Capture the cell that displays the provided text and extract its [X, Y] central coordinate. 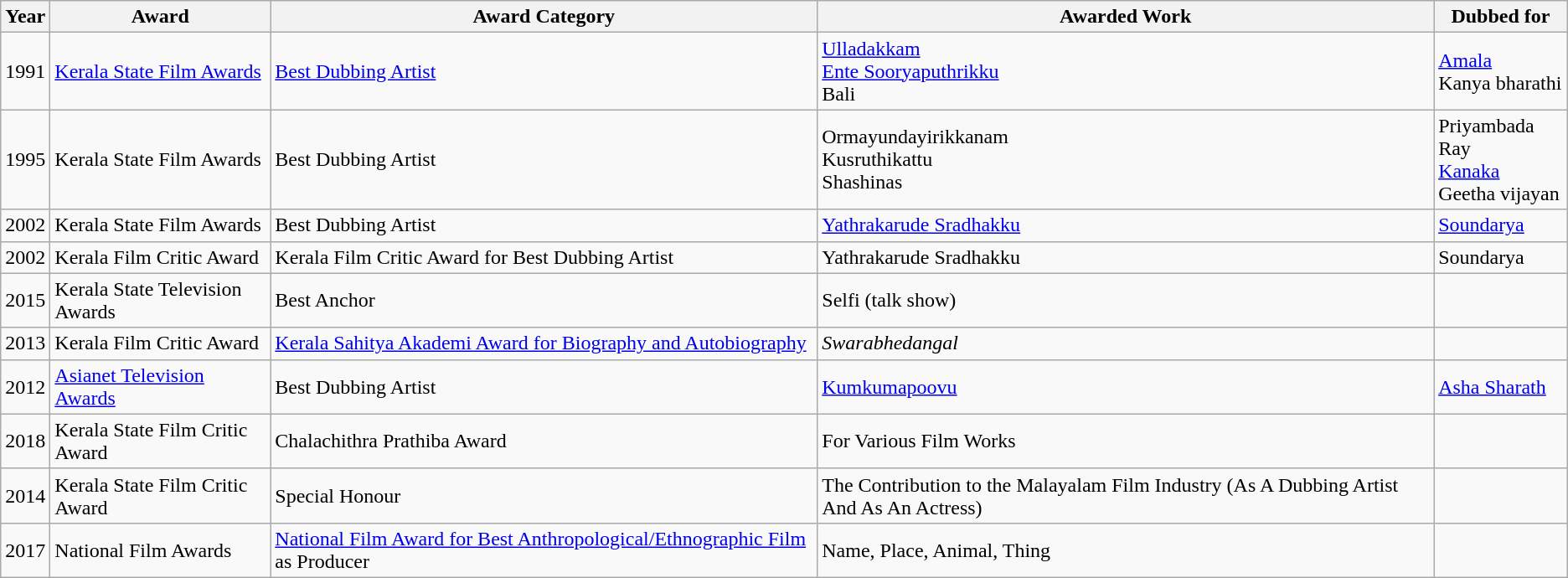
1991 [25, 71]
Award Category [544, 17]
UlladakkamEnte SooryaputhrikkuBali [1126, 71]
1995 [25, 159]
Priyambada RayKanakaGeetha vijayan [1501, 159]
Name, Place, Animal, Thing [1126, 550]
Asha Sharath [1501, 387]
OrmayundayirikkanamKusruthikattuShashinas [1126, 159]
2014 [25, 496]
2013 [25, 343]
For Various Film Works [1126, 441]
2018 [25, 441]
Swarabhedangal [1126, 343]
Special Honour [544, 496]
National Film Awards [161, 550]
Awarded Work [1126, 17]
AmalaKanya bharathi [1501, 71]
Dubbed for [1501, 17]
Asianet Television Awards [161, 387]
The Contribution to the Malayalam Film Industry (As A Dubbing Artist And As An Actress) [1126, 496]
Kumkumapoovu [1126, 387]
National Film Award for Best Anthropological/Ethnographic Film as Producer [544, 550]
Best Anchor [544, 300]
Selfi (talk show) [1126, 300]
Kerala Sahitya Akademi Award for Biography and Autobiography [544, 343]
Kerala Film Critic Award for Best Dubbing Artist [544, 257]
Kerala State Television Awards [161, 300]
Award [161, 17]
2012 [25, 387]
Chalachithra Prathiba Award [544, 441]
Year [25, 17]
2017 [25, 550]
2015 [25, 300]
